Identify which cell holds the provided text, then report its [X, Y] central coordinate. 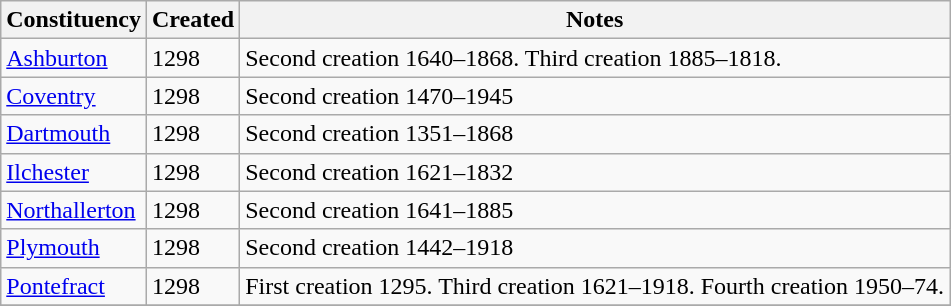
Created [192, 20]
Notes [595, 20]
Ilchester [74, 172]
Coventry [74, 96]
Constituency [74, 20]
Dartmouth [74, 134]
Northallerton [74, 210]
Second creation 1641–1885 [595, 210]
Ashburton [74, 58]
Second creation 1621–1832 [595, 172]
Pontefract [74, 286]
First creation 1295. Third creation 1621–1918. Fourth creation 1950–74. [595, 286]
Second creation 1640–1868. Third creation 1885–1818. [595, 58]
Second creation 1470–1945 [595, 96]
Second creation 1442–1918 [595, 248]
Second creation 1351–1868 [595, 134]
Plymouth [74, 248]
